Return [x, y] of the center of cell containing provided text 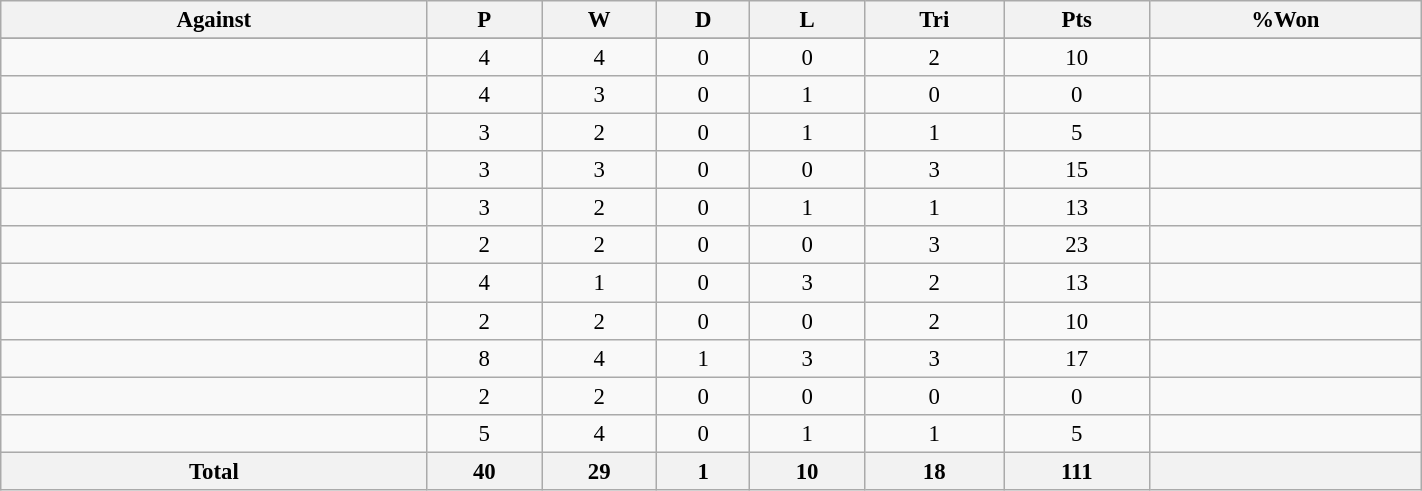
17 [1076, 358]
Tri [934, 20]
29 [600, 471]
Total [214, 471]
W [600, 20]
%Won [1285, 20]
15 [1076, 170]
P [484, 20]
Against [214, 20]
40 [484, 471]
18 [934, 471]
23 [1076, 245]
111 [1076, 471]
Pts [1076, 20]
D [704, 20]
L [808, 20]
8 [484, 358]
